Locate the cell with the specified text and output its (X, Y) center coordinate. 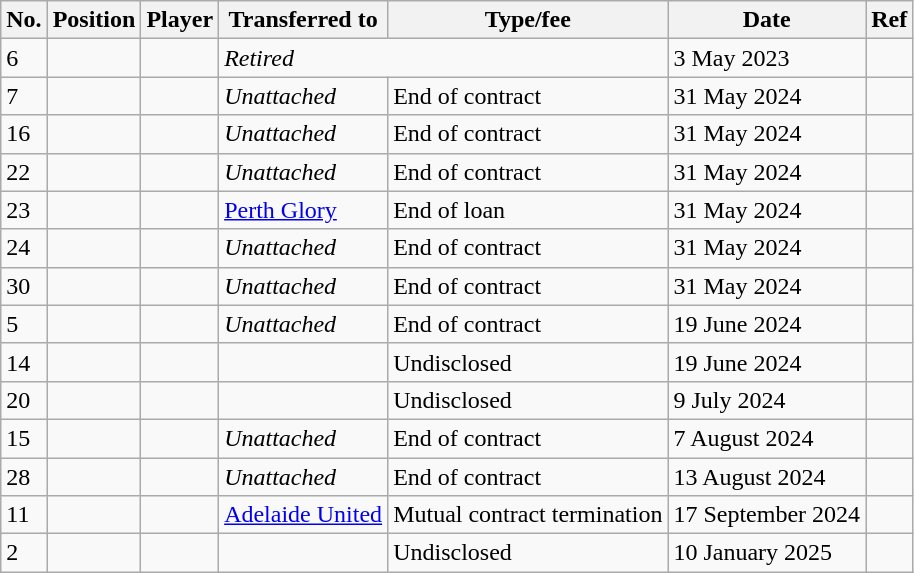
Perth Glory (304, 210)
Date (767, 20)
5 (24, 324)
15 (24, 438)
30 (24, 286)
14 (24, 362)
7 August 2024 (767, 438)
28 (24, 477)
Ref (890, 20)
3 May 2023 (767, 58)
Mutual contract termination (528, 515)
13 August 2024 (767, 477)
9 July 2024 (767, 400)
6 (24, 58)
24 (24, 248)
No. (24, 20)
Retired (444, 58)
Transferred to (304, 20)
Position (94, 20)
End of loan (528, 210)
23 (24, 210)
20 (24, 400)
17 September 2024 (767, 515)
16 (24, 134)
2 (24, 553)
11 (24, 515)
10 January 2025 (767, 553)
Adelaide United (304, 515)
Type/fee (528, 20)
7 (24, 96)
22 (24, 172)
Player (180, 20)
